Determine the (x, y) coordinate at the center of the cell enclosing the given text.  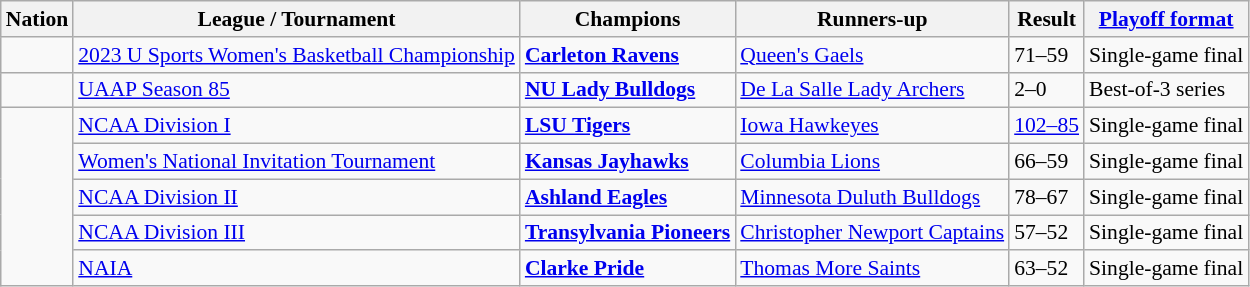
Kansas Jayhawks (628, 162)
NCAA Division I (296, 126)
NCAA Division III (296, 233)
League / Tournament (296, 19)
Women's National Invitation Tournament (296, 162)
UAAP Season 85 (296, 90)
Nation (37, 19)
Runners-up (872, 19)
57–52 (1046, 233)
Minnesota Duluth Bulldogs (872, 197)
Iowa Hawkeyes (872, 126)
Christopher Newport Captains (872, 233)
66–59 (1046, 162)
2023 U Sports Women's Basketball Championship (296, 55)
De La Salle Lady Archers (872, 90)
2–0 (1046, 90)
Champions (628, 19)
63–52 (1046, 269)
Ashland Eagles (628, 197)
NAIA (296, 269)
Clarke Pride (628, 269)
LSU Tigers (628, 126)
78–67 (1046, 197)
71–59 (1046, 55)
Result (1046, 19)
Columbia Lions (872, 162)
Transylvania Pioneers (628, 233)
Thomas More Saints (872, 269)
102–85 (1046, 126)
NU Lady Bulldogs (628, 90)
Queen's Gaels (872, 55)
Best-of-3 series (1166, 90)
Carleton Ravens (628, 55)
Playoff format (1166, 19)
NCAA Division II (296, 197)
